Find where the given text appears and provide that cell's center as (X, Y) coordinate. 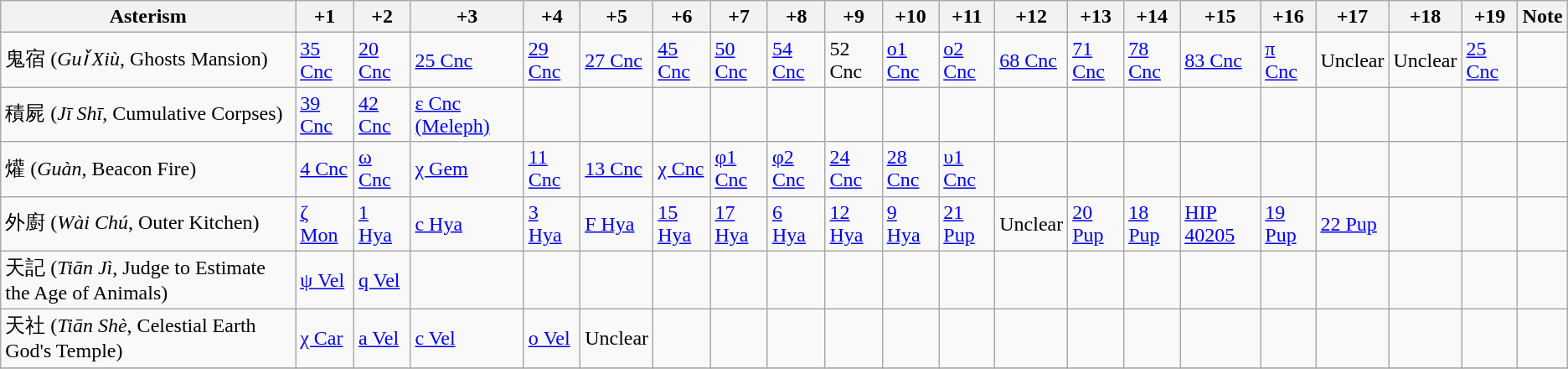
ω Cnc (382, 169)
υ1 Cnc (967, 169)
+1 (325, 17)
35 Cnc (325, 60)
+5 (616, 17)
+7 (739, 17)
+6 (682, 17)
+8 (796, 17)
ο2 Cnc (967, 60)
3 Hya (552, 223)
50 Cnc (739, 60)
29 Cnc (552, 60)
ο Vel (552, 339)
ψ Vel (325, 280)
+3 (467, 17)
χ Cnc (682, 169)
c Hya (467, 223)
天記 (Tiān Jì, Judge to Estimate the Age of Animals) (148, 280)
20 Pup (1096, 223)
42 Cnc (382, 114)
+15 (1220, 17)
F Hya (616, 223)
45 Cnc (682, 60)
爟 (Guàn, Beacon Fire) (148, 169)
11 Cnc (552, 169)
+14 (1153, 17)
a Vel (382, 339)
19 Pup (1288, 223)
12 Hya (854, 223)
+17 (1352, 17)
鬼宿 (Guǐ Xiù, Ghosts Mansion) (148, 60)
83 Cnc (1220, 60)
1 Hya (382, 223)
+19 (1489, 17)
22 Pup (1352, 223)
20 Cnc (382, 60)
6 Hya (796, 223)
68 Cnc (1032, 60)
71 Cnc (1096, 60)
28 Cnc (910, 169)
17 Hya (739, 223)
χ Gem (467, 169)
21 Pup (967, 223)
HIP 40205 (1220, 223)
+16 (1288, 17)
c Vel (467, 339)
ζ Mon (325, 223)
52 Cnc (854, 60)
54 Cnc (796, 60)
π Cnc (1288, 60)
Asterism (148, 17)
24 Cnc (854, 169)
+13 (1096, 17)
外廚 (Wài Chú, Outer Kitchen) (148, 223)
積屍 (Jī Shī, Cumulative Corpses) (148, 114)
Note (1543, 17)
+10 (910, 17)
ε Cnc (Meleph) (467, 114)
天社 (Tiān Shè, Celestial Earth God's Temple) (148, 339)
9 Hya (910, 223)
39 Cnc (325, 114)
4 Cnc (325, 169)
18 Pup (1153, 223)
φ2 Cnc (796, 169)
+11 (967, 17)
+9 (854, 17)
78 Cnc (1153, 60)
q Vel (382, 280)
ο1 Cnc (910, 60)
13 Cnc (616, 169)
φ1 Cnc (739, 169)
15 Hya (682, 223)
27 Cnc (616, 60)
+4 (552, 17)
+12 (1032, 17)
+2 (382, 17)
χ Car (325, 339)
+18 (1426, 17)
